Find where the given text appears and provide that cell's center as (x, y) coordinate. 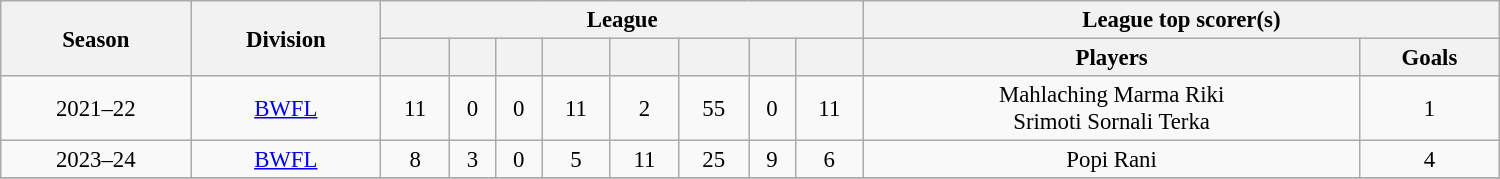
55 (714, 108)
2 (644, 108)
Players (1112, 58)
1 (1430, 108)
25 (714, 160)
3 (472, 160)
League top scorer(s) (1182, 20)
Goals (1430, 58)
2021–22 (96, 108)
5 (576, 160)
2023–24 (96, 160)
Division (286, 38)
8 (415, 160)
6 (829, 160)
Popi Rani (1112, 160)
Mahlaching Marma Riki Srimoti Sornali Terka (1112, 108)
League (622, 20)
9 (772, 160)
Season (96, 38)
4 (1430, 160)
